For the text-containing cell, return its midpoint in (X, Y) coordinate format. 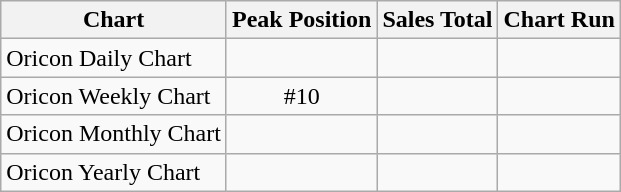
#10 (301, 96)
Chart Run (559, 20)
Oricon Weekly Chart (114, 96)
Oricon Monthly Chart (114, 134)
Oricon Daily Chart (114, 58)
Chart (114, 20)
Sales Total (438, 20)
Oricon Yearly Chart (114, 172)
Peak Position (301, 20)
